Return the (x, y) coordinate for the center point of the cell that contains the specified text.  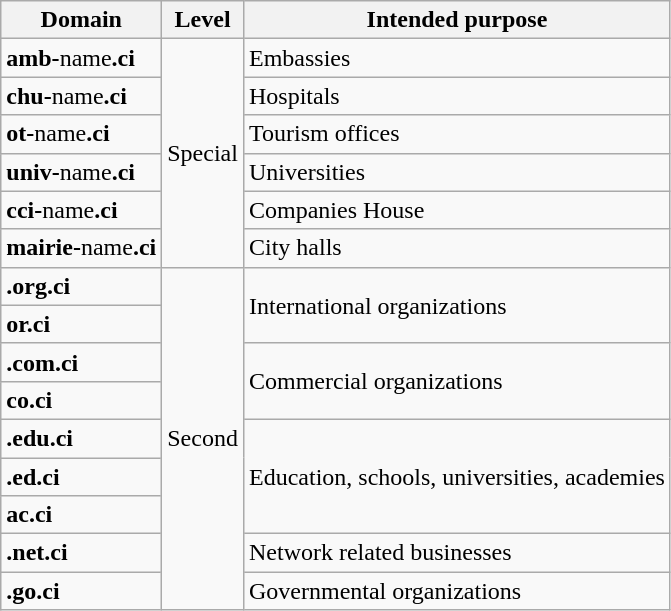
.go.ci (82, 591)
or.ci (82, 324)
Tourism offices (456, 134)
Governmental organizations (456, 591)
Network related businesses (456, 553)
Intended purpose (456, 20)
mairie-name.ci (82, 248)
City halls (456, 248)
Education, schools, universities, academies (456, 476)
Level (203, 20)
ac.ci (82, 515)
Universities (456, 172)
Commercial organizations (456, 381)
Embassies (456, 58)
amb-name.ci (82, 58)
univ-name.ci (82, 172)
.net.ci (82, 553)
.ed.ci (82, 477)
Hospitals (456, 96)
Second (203, 438)
.edu.ci (82, 438)
ot-name.ci (82, 134)
.org.ci (82, 286)
Special (203, 153)
Companies House (456, 210)
International organizations (456, 305)
cci-name.ci (82, 210)
chu-name.ci (82, 96)
co.ci (82, 400)
Domain (82, 20)
.com.ci (82, 362)
